Find where the given text appears and provide that cell's center as (X, Y) coordinate. 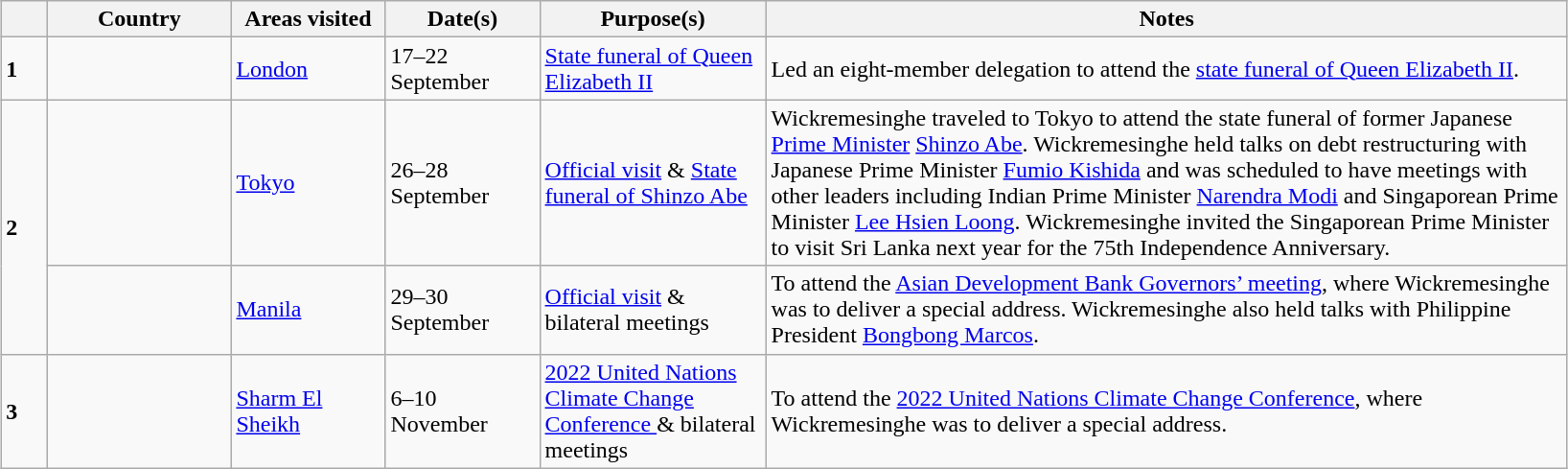
To attend the 2022 United Nations Climate Change Conference, where Wickremesinghe was to deliver a special address. (1166, 410)
Tokyo (309, 182)
3 (25, 410)
Sharm El Sheikh (309, 410)
Purpose(s) (653, 19)
29–30 September (462, 310)
Areas visited (309, 19)
17–22 September (462, 69)
Notes (1166, 19)
Country (140, 19)
2022 United Nations Climate Change Conference & bilateral meetings (653, 410)
26–28 September (462, 182)
Date(s) (462, 19)
6–10 November (462, 410)
Manila (309, 310)
State funeral of Queen Elizabeth II (653, 69)
2 (25, 226)
Official visit & bilateral meetings (653, 310)
Led an eight-member delegation to attend the state funeral of Queen Elizabeth II. (1166, 69)
1 (25, 69)
London (309, 69)
Official visit & State funeral of Shinzo Abe (653, 182)
